Locate the cell with the specified text and output its (x, y) center coordinate. 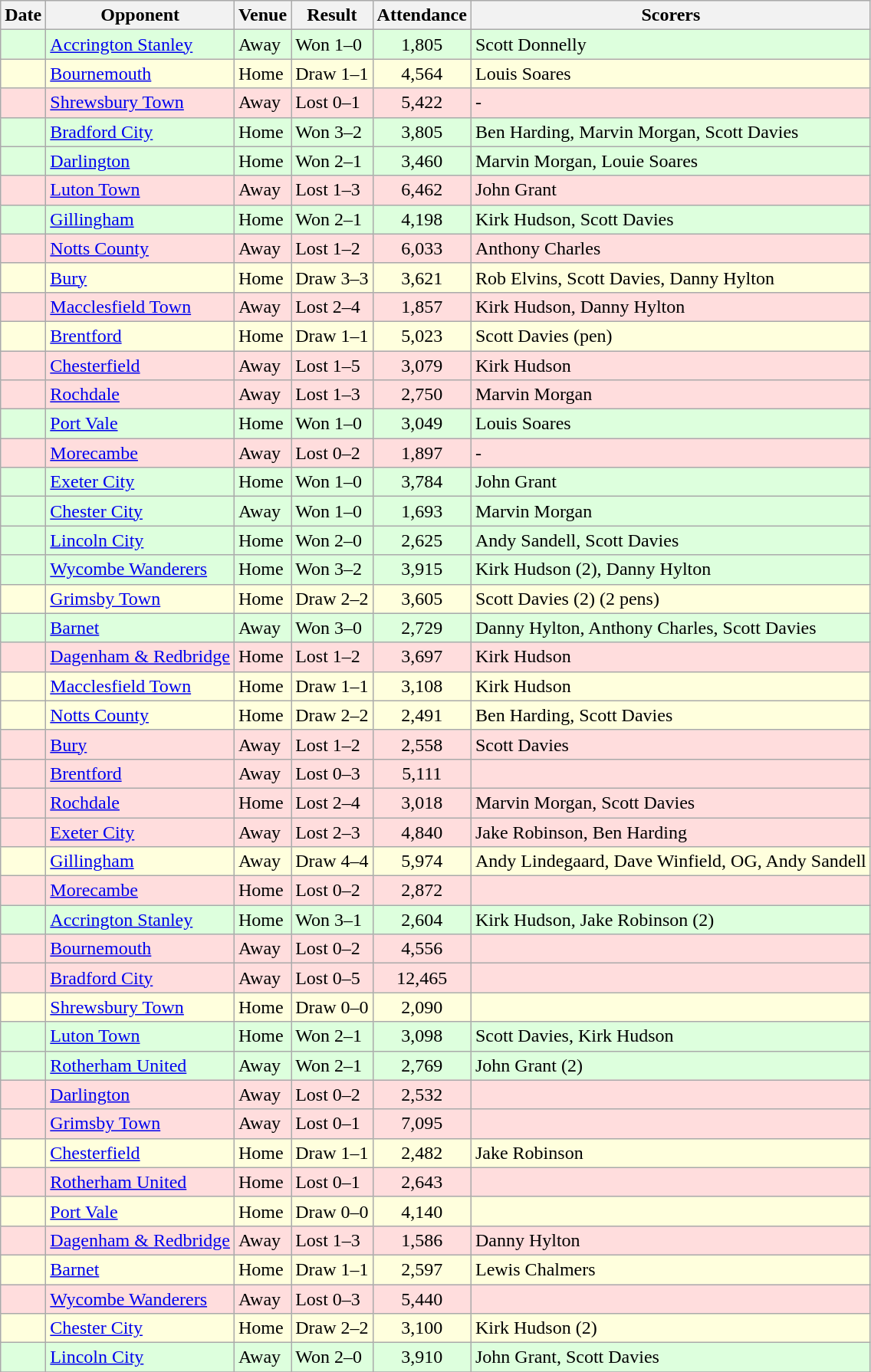
Lewis Chalmers (670, 1269)
Scott Donnelly (670, 44)
Opponent (140, 15)
4,840 (422, 832)
3,915 (422, 569)
4,140 (422, 1211)
3,100 (422, 1328)
John Grant (2) (670, 1065)
2,604 (422, 920)
Draw 3–3 (332, 277)
Jake Robinson (670, 1153)
2,482 (422, 1153)
4,564 (422, 74)
Result (332, 15)
3,049 (422, 424)
2,491 (422, 715)
1,897 (422, 453)
5,440 (422, 1299)
1,693 (422, 511)
Date (23, 15)
2,769 (422, 1065)
Anthony Charles (670, 248)
12,465 (422, 978)
2,532 (422, 1095)
Draw 4–4 (332, 862)
Kirk Hudson, Scott Davies (670, 219)
Jake Robinson, Ben Harding (670, 832)
Kirk Hudson (2), Danny Hylton (670, 569)
Ben Harding, Scott Davies (670, 715)
3,605 (422, 599)
3,098 (422, 1036)
3,018 (422, 803)
Venue (262, 15)
3,805 (422, 132)
2,872 (422, 891)
Andy Lindegaard, Dave Winfield, OG, Andy Sandell (670, 862)
5,422 (422, 103)
2,729 (422, 628)
Lost 2–3 (332, 832)
5,111 (422, 773)
Scott Davies (2) (2 pens) (670, 599)
5,974 (422, 862)
6,462 (422, 190)
2,558 (422, 744)
Kirk Hudson (2) (670, 1328)
Ben Harding, Marvin Morgan, Scott Davies (670, 132)
Scott Davies (pen) (670, 336)
1,586 (422, 1240)
2,750 (422, 395)
Kirk Hudson, Jake Robinson (2) (670, 920)
2,643 (422, 1182)
Danny Hylton, Anthony Charles, Scott Davies (670, 628)
Scott Davies, Kirk Hudson (670, 1036)
Attendance (422, 15)
7,095 (422, 1124)
Andy Sandell, Scott Davies (670, 540)
3,079 (422, 366)
Lost 0–5 (332, 978)
Won 3–1 (332, 920)
4,556 (422, 949)
1,805 (422, 44)
Kirk Hudson, Danny Hylton (670, 307)
2,625 (422, 540)
3,697 (422, 657)
4,198 (422, 219)
2,597 (422, 1269)
1,857 (422, 307)
Rob Elvins, Scott Davies, Danny Hylton (670, 277)
Lost 1–5 (332, 366)
5,023 (422, 336)
6,033 (422, 248)
3,784 (422, 482)
Danny Hylton (670, 1240)
3,621 (422, 277)
3,108 (422, 686)
Scorers (670, 15)
Marvin Morgan, Scott Davies (670, 803)
Scott Davies (670, 744)
Won 3–0 (332, 628)
2,090 (422, 1007)
3,460 (422, 161)
John Grant, Scott Davies (670, 1357)
Marvin Morgan, Louie Soares (670, 161)
3,910 (422, 1357)
